Capture the cell that displays the provided text and extract its (x, y) central coordinate. 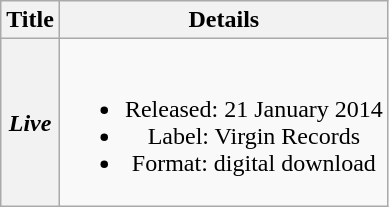
Details (224, 20)
Title (30, 20)
Live (30, 122)
Released: 21 January 2014Label: Virgin RecordsFormat: digital download (224, 122)
